Extract the [X, Y] coordinate from the center of the cell holding the provided text.  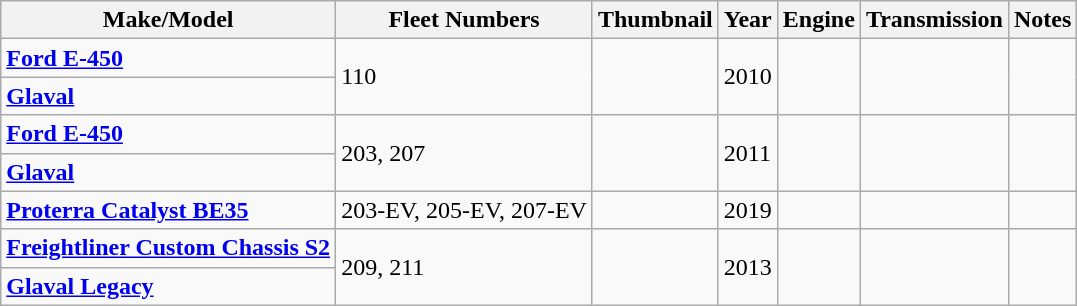
Transmission [934, 20]
2011 [748, 153]
Notes [1042, 20]
Glaval Legacy [168, 286]
Engine [818, 20]
209, 211 [464, 267]
Fleet Numbers [464, 20]
Make/Model [168, 20]
Year [748, 20]
203-EV, 205-EV, 207-EV [464, 210]
Proterra Catalyst BE35 [168, 210]
2010 [748, 77]
203, 207 [464, 153]
Thumbnail [655, 20]
Freightliner Custom Chassis S2 [168, 248]
110 [464, 77]
2019 [748, 210]
2013 [748, 267]
